For the text-containing cell, return its midpoint in [x, y] coordinate format. 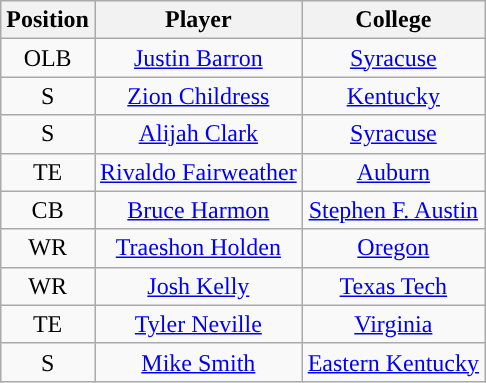
Player [198, 20]
Texas Tech [393, 286]
Oregon [393, 248]
Rivaldo Fairweather [198, 172]
Virginia [393, 324]
Auburn [393, 172]
Mike Smith [198, 362]
Position [48, 20]
OLB [48, 58]
Kentucky [393, 96]
Josh Kelly [198, 286]
Eastern Kentucky [393, 362]
Justin Barron [198, 58]
Bruce Harmon [198, 210]
Traeshon Holden [198, 248]
CB [48, 210]
Tyler Neville [198, 324]
Alijah Clark [198, 134]
Zion Childress [198, 96]
College [393, 20]
Stephen F. Austin [393, 210]
